Pinpoint the cell where the given text exists, returning its [x, y] midpoint coordinate. 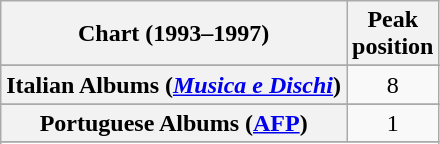
Portuguese Albums (AFP) [174, 123]
Italian Albums (Musica e Dischi) [174, 85]
Peakposition [393, 34]
8 [393, 85]
1 [393, 123]
Chart (1993–1997) [174, 34]
